Provide the (x, y) coordinate of the cell's center where the given text is located.  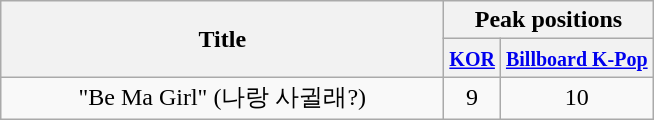
"Be Ma Girl" (나랑 사귈래?) (222, 98)
Peak positions (548, 20)
Billboard K-Pop (576, 58)
Title (222, 39)
9 (472, 98)
KOR (472, 58)
10 (576, 98)
